Search for the cell housing the specified text and yield its [x, y] center coordinate. 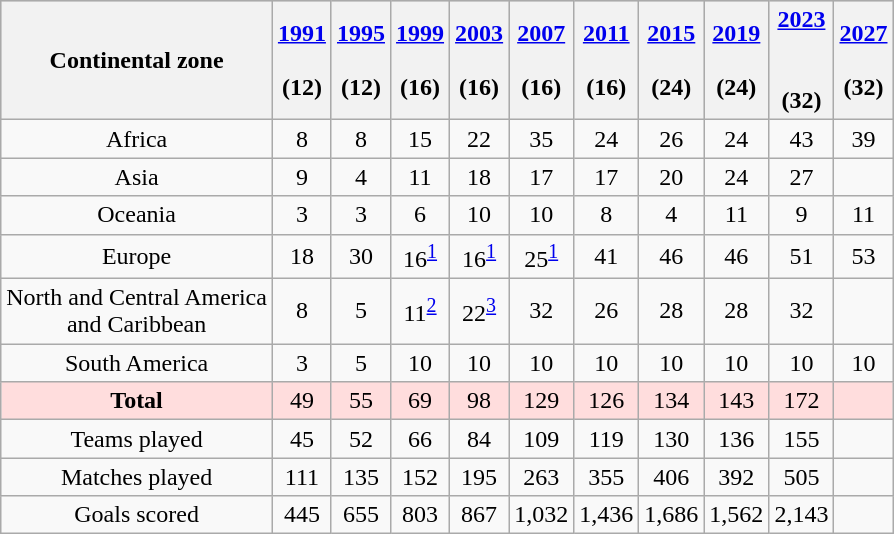
406 [672, 477]
195 [480, 477]
129 [542, 401]
98 [480, 401]
Matches played [137, 477]
41 [606, 256]
2007(16) [542, 60]
1,562 [736, 515]
1999(16) [420, 60]
Asia [137, 177]
South America [137, 363]
15 [420, 139]
505 [802, 477]
2,143 [802, 515]
Total [137, 401]
84 [480, 439]
2015(24) [672, 60]
49 [302, 401]
136 [736, 439]
2003(16) [480, 60]
152 [420, 477]
655 [360, 515]
1995(12) [360, 60]
355 [606, 477]
2027(32) [864, 60]
Africa [137, 139]
53 [864, 256]
43 [802, 139]
45 [302, 439]
1,032 [542, 515]
20 [672, 177]
39 [864, 139]
155 [802, 439]
392 [736, 477]
126 [606, 401]
52 [360, 439]
251 [542, 256]
Europe [137, 256]
Goals scored [137, 515]
35 [542, 139]
445 [302, 515]
867 [480, 515]
134 [672, 401]
6 [420, 215]
22 [480, 139]
30 [360, 256]
51 [802, 256]
263 [542, 477]
2019(24) [736, 60]
69 [420, 401]
135 [360, 477]
Teams played [137, 439]
130 [672, 439]
803 [420, 515]
119 [606, 439]
111 [302, 477]
Continental zone [137, 60]
1,686 [672, 515]
172 [802, 401]
2011(16) [606, 60]
223 [480, 312]
1991(12) [302, 60]
1,436 [606, 515]
Oceania [137, 215]
109 [542, 439]
112 [420, 312]
27 [802, 177]
North and Central Americaand Caribbean [137, 312]
143 [736, 401]
66 [420, 439]
2023(32) [802, 60]
55 [360, 401]
